Provide the (x, y) coordinate of the cell's center where the given text is located.  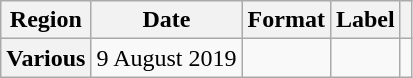
9 August 2019 (166, 58)
Label (365, 20)
Region (46, 20)
Various (46, 58)
Date (166, 20)
Format (286, 20)
